Capture the cell that displays the provided text and extract its [X, Y] central coordinate. 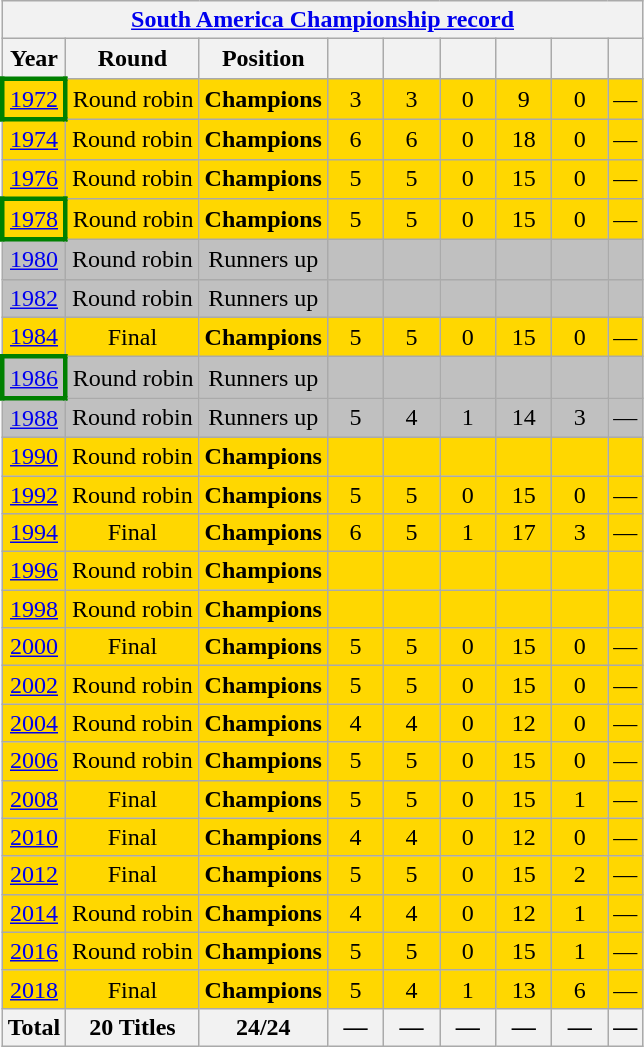
2002 [34, 685]
2 [580, 875]
South America Championship record [322, 20]
1992 [34, 495]
1996 [34, 571]
2008 [34, 799]
1988 [34, 418]
17 [524, 533]
24/24 [263, 1027]
1986 [34, 378]
Total [34, 1027]
2018 [34, 989]
1980 [34, 260]
1972 [34, 98]
2006 [34, 761]
2012 [34, 875]
1994 [34, 533]
20 Titles [132, 1027]
Round [132, 59]
1998 [34, 609]
2016 [34, 951]
2010 [34, 837]
13 [524, 989]
9 [524, 98]
Position [263, 59]
Year [34, 59]
1984 [34, 337]
1990 [34, 456]
1978 [34, 220]
18 [524, 139]
2014 [34, 913]
14 [524, 418]
1982 [34, 298]
2000 [34, 647]
2004 [34, 723]
1974 [34, 139]
1976 [34, 179]
